Identify which cell holds the provided text, then report its (X, Y) central coordinate. 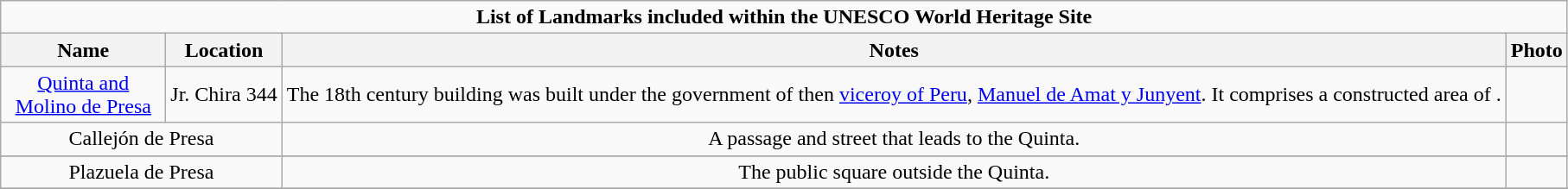
A passage and street that leads to the Quinta. (894, 139)
Jr. Chira 344 (224, 95)
The 18th century building was built under the government of then viceroy of Peru, Manuel de Amat y Junyent. It comprises a constructed area of . (894, 95)
Location (224, 50)
Photo (1537, 50)
Notes (894, 50)
Quinta and Molino de Presa (83, 95)
Name (83, 50)
The public square outside the Quinta. (894, 172)
Plazuela de Presa (142, 172)
Callejón de Presa (142, 139)
List of Landmarks included within the UNESCO World Heritage Site (785, 17)
